For the text-containing cell, return its midpoint in (x, y) coordinate format. 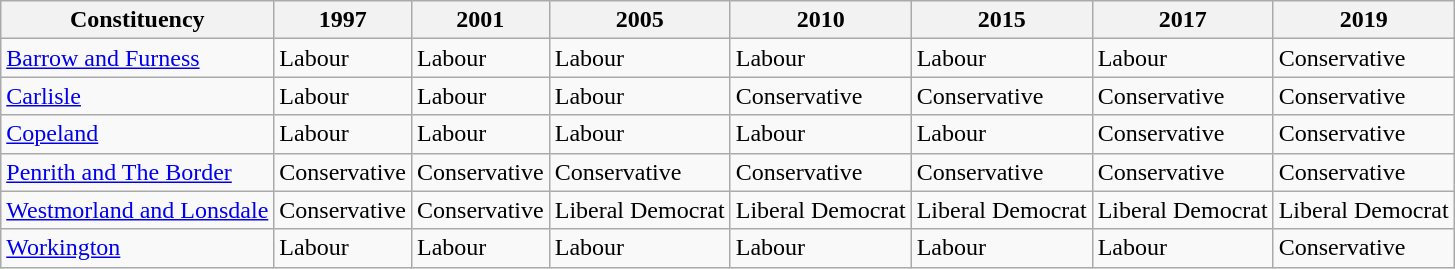
2015 (1002, 20)
2001 (481, 20)
Carlisle (138, 96)
Workington (138, 248)
Barrow and Furness (138, 58)
2017 (1182, 20)
Copeland (138, 134)
2010 (820, 20)
1997 (343, 20)
Westmorland and Lonsdale (138, 210)
2005 (640, 20)
Constituency (138, 20)
2019 (1364, 20)
Penrith and The Border (138, 172)
